Search for the cell housing the specified text and yield its [x, y] center coordinate. 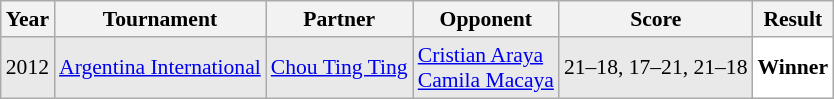
Argentina International [160, 68]
Tournament [160, 19]
Opponent [486, 19]
2012 [28, 68]
Year [28, 19]
Chou Ting Ting [340, 68]
Cristian Araya Camila Macaya [486, 68]
Partner [340, 19]
Result [794, 19]
Score [656, 19]
21–18, 17–21, 21–18 [656, 68]
Winner [794, 68]
